Extract the (X, Y) coordinate from the center of the cell holding the provided text.  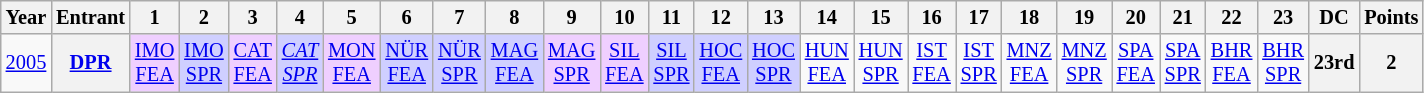
6 (406, 17)
MAGSPR (572, 63)
MNZSPR (1084, 63)
DC (1334, 17)
IMOFEA (154, 63)
13 (774, 17)
IMOSPR (204, 63)
MNZFEA (1030, 63)
DPR (90, 63)
NÜRFEA (406, 63)
23 (1283, 17)
BHRFEA (1232, 63)
22 (1232, 17)
CATSPR (300, 63)
8 (514, 17)
NÜRSPR (460, 63)
MAGFEA (514, 63)
18 (1030, 17)
BHRSPR (1283, 63)
Year (26, 17)
ISTSPR (979, 63)
3 (253, 17)
11 (671, 17)
19 (1084, 17)
HOCFEA (720, 63)
HOCSPR (774, 63)
CATFEA (253, 63)
10 (624, 17)
21 (1183, 17)
SPAFEA (1136, 63)
HUNFEA (827, 63)
Entrant (90, 17)
20 (1136, 17)
14 (827, 17)
SILSPR (671, 63)
12 (720, 17)
SPASPR (1183, 63)
16 (932, 17)
HUNSPR (881, 63)
7 (460, 17)
5 (352, 17)
SILFEA (624, 63)
MONFEA (352, 63)
ISTFEA (932, 63)
9 (572, 17)
4 (300, 17)
23rd (1334, 63)
1 (154, 17)
Points (1391, 17)
15 (881, 17)
2005 (26, 63)
17 (979, 17)
